Extract the [x, y] coordinate from the center of the cell holding the provided text.  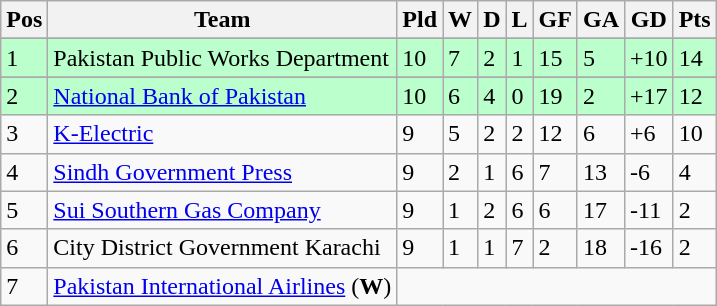
14 [694, 58]
17 [600, 210]
National Bank of Pakistan [222, 96]
Pakistan Public Works Department [222, 58]
K-Electric [222, 134]
+6 [650, 134]
GF [555, 20]
GA [600, 20]
Pld [420, 20]
13 [600, 172]
L [520, 20]
-11 [650, 210]
Team [222, 20]
D [492, 20]
Sindh Government Press [222, 172]
City District Government Karachi [222, 248]
+10 [650, 58]
-6 [650, 172]
19 [555, 96]
W [460, 20]
+17 [650, 96]
Pakistan International Airlines (W) [222, 286]
15 [555, 58]
18 [600, 248]
Pts [694, 20]
-16 [650, 248]
GD [650, 20]
3 [24, 134]
Pos [24, 20]
0 [520, 96]
Sui Southern Gas Company [222, 210]
